Locate the cell with the specified text and output its (x, y) center coordinate. 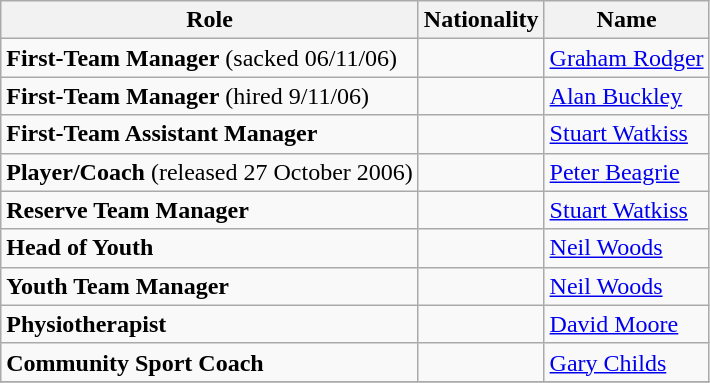
Reserve Team Manager (210, 210)
Player/Coach (released 27 October 2006) (210, 172)
Head of Youth (210, 248)
Name (626, 20)
First-Team Manager (sacked 06/11/06) (210, 58)
Role (210, 20)
Alan Buckley (626, 96)
Graham Rodger (626, 58)
David Moore (626, 324)
First-Team Manager (hired 9/11/06) (210, 96)
Gary Childs (626, 362)
First-Team Assistant Manager (210, 134)
Youth Team Manager (210, 286)
Nationality (481, 20)
Peter Beagrie (626, 172)
Community Sport Coach (210, 362)
Physiotherapist (210, 324)
